Detect which cell encompasses the target text, then output its [X, Y] center coordinate. 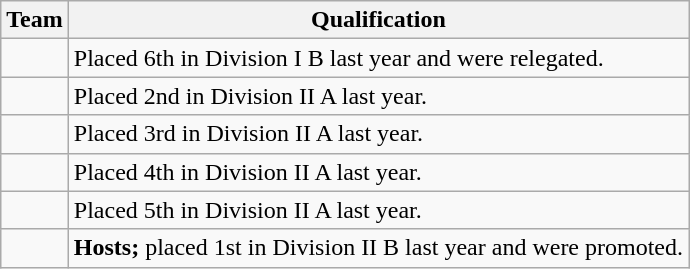
Placed 4th in Division II A last year. [378, 172]
Placed 5th in Division II A last year. [378, 210]
Placed 6th in Division I B last year and were relegated. [378, 58]
Hosts; placed 1st in Division II B last year and were promoted. [378, 248]
Qualification [378, 20]
Placed 3rd in Division II A last year. [378, 134]
Placed 2nd in Division II A last year. [378, 96]
Team [35, 20]
